Detect which cell encompasses the target text, then output its [x, y] center coordinate. 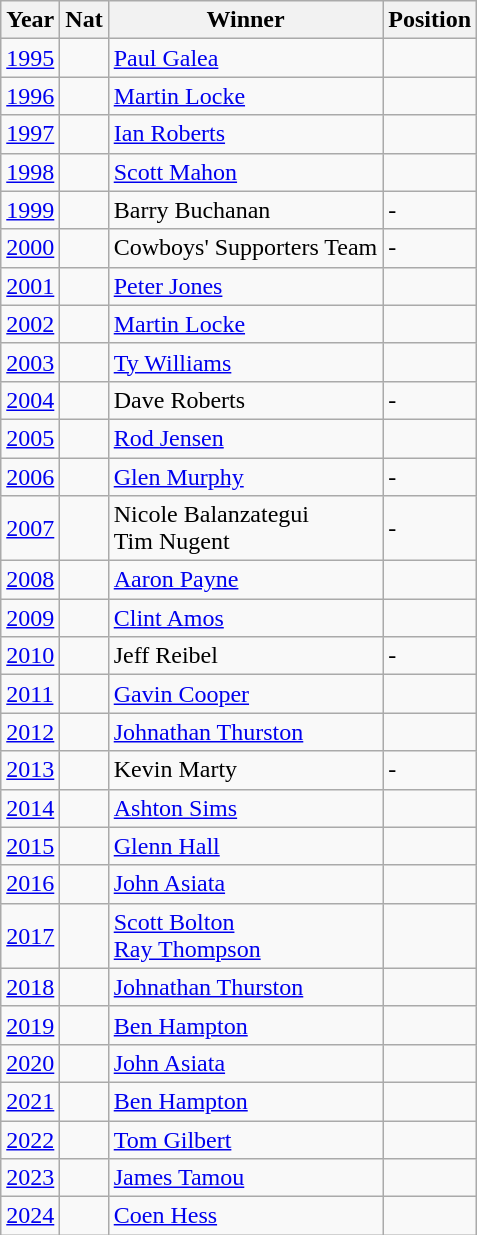
Glen Murphy [246, 477]
Ashton Sims [246, 808]
2011 [30, 694]
2008 [30, 580]
2014 [30, 808]
Ty Williams [246, 362]
Year [30, 20]
Jeff Reibel [246, 656]
Nat [84, 20]
2001 [30, 286]
Peter Jones [246, 286]
1999 [30, 210]
2003 [30, 362]
2007 [30, 528]
Ian Roberts [246, 134]
2013 [30, 770]
Kevin Marty [246, 770]
Barry Buchanan [246, 210]
Paul Galea [246, 58]
2005 [30, 438]
2016 [30, 884]
2021 [30, 1101]
2015 [30, 846]
1996 [30, 96]
2006 [30, 477]
2024 [30, 1216]
Tom Gilbert [246, 1139]
Rod Jensen [246, 438]
2020 [30, 1063]
Scott Mahon [246, 172]
Gavin Cooper [246, 694]
Nicole BalanzateguiTim Nugent [246, 528]
2002 [30, 324]
1995 [30, 58]
2004 [30, 400]
1997 [30, 134]
Winner [246, 20]
2017 [30, 936]
1998 [30, 172]
2010 [30, 656]
James Tamou [246, 1178]
Scott BoltonRay Thompson [246, 936]
Aaron Payne [246, 580]
Cowboys' Supporters Team [246, 248]
Clint Amos [246, 618]
Coen Hess [246, 1216]
Dave Roberts [246, 400]
2009 [30, 618]
Position [430, 20]
2023 [30, 1178]
2012 [30, 732]
2018 [30, 987]
2019 [30, 1025]
Glenn Hall [246, 846]
2022 [30, 1139]
2000 [30, 248]
